Find where the given text appears and provide that cell's center as [X, Y] coordinate. 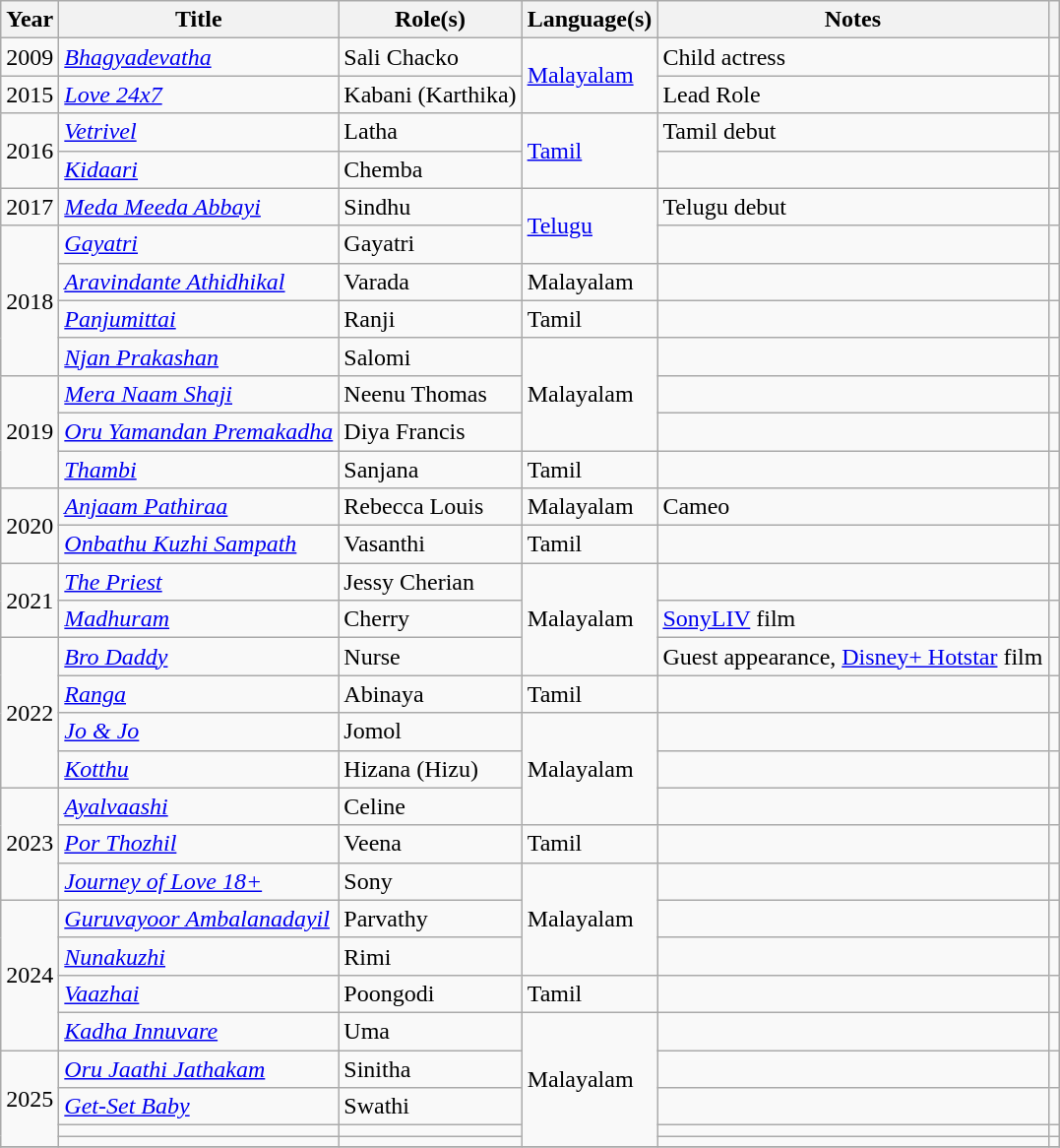
Sony [430, 881]
2023 [30, 844]
Swathi [430, 1107]
2019 [30, 431]
Rimi [430, 956]
Guruvayoor Ambalanadayil [199, 919]
Jomol [430, 732]
Child actress [852, 57]
2015 [30, 95]
Madhuram [199, 619]
Veena [430, 844]
Latha [430, 132]
Love 24x7 [199, 95]
Jo & Jo [199, 732]
Kotthu [199, 769]
Oru Jaathi Jathakam [199, 1068]
Uma [430, 1031]
Nurse [430, 657]
Celine [430, 806]
Bhagyadevatha [199, 57]
Kabani (Karthika) [430, 95]
Poongodi [430, 993]
2017 [30, 207]
Nunakuzhi [199, 956]
Title [199, 20]
Role(s) [430, 20]
Ranga [199, 694]
Ranji [430, 319]
2021 [30, 601]
Vetrivel [199, 132]
Chemba [430, 169]
Onbathu Kuzhi Sampath [199, 544]
Neenu Thomas [430, 394]
SonyLIV film [852, 619]
Oru Yamandan Premakadha [199, 431]
Get-Set Baby [199, 1107]
2018 [30, 300]
Jessy Cherian [430, 582]
Year [30, 20]
Rebecca Louis [430, 507]
Bro Daddy [199, 657]
Lead Role [852, 95]
Journey of Love 18+ [199, 881]
Notes [852, 20]
Hizana (Hizu) [430, 769]
Sanjana [430, 470]
2024 [30, 975]
Sali Chacko [430, 57]
2016 [30, 151]
Tamil debut [852, 132]
Telugu debut [852, 207]
Thambi [199, 470]
Guest appearance, Disney+ Hotstar film [852, 657]
Sinitha [430, 1068]
2009 [30, 57]
Panjumittai [199, 319]
Telugu [590, 225]
Mera Naam Shaji [199, 394]
Language(s) [590, 20]
Cherry [430, 619]
Kadha Innuvare [199, 1031]
Abinaya [430, 694]
The Priest [199, 582]
Anjaam Pathiraa [199, 507]
2020 [30, 526]
Cameo [852, 507]
Vaazhai [199, 993]
Salomi [430, 356]
2022 [30, 713]
Por Thozhil [199, 844]
Sindhu [430, 207]
2025 [30, 1098]
Vasanthi [430, 544]
Kidaari [199, 169]
Njan Prakashan [199, 356]
Meda Meeda Abbayi [199, 207]
Diya Francis [430, 431]
Aravindante Athidhikal [199, 282]
Parvathy [430, 919]
Ayalvaashi [199, 806]
Varada [430, 282]
